For the text-containing cell, return its midpoint in (X, Y) coordinate format. 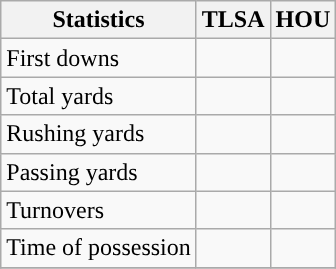
Turnovers (99, 210)
Statistics (99, 20)
Passing yards (99, 172)
First downs (99, 58)
HOU (303, 20)
TLSA (233, 20)
Rushing yards (99, 134)
Time of possession (99, 248)
Total yards (99, 96)
